Extract the [X, Y] coordinate from the center of the cell holding the provided text.  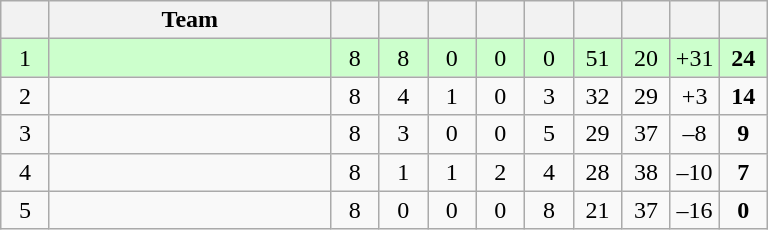
24 [744, 58]
20 [646, 58]
21 [598, 210]
Team [190, 20]
–8 [694, 134]
28 [598, 172]
9 [744, 134]
51 [598, 58]
–16 [694, 210]
14 [744, 96]
+31 [694, 58]
7 [744, 172]
32 [598, 96]
–10 [694, 172]
+3 [694, 96]
38 [646, 172]
